Return the (x, y) coordinate for the center point of the cell that contains the specified text.  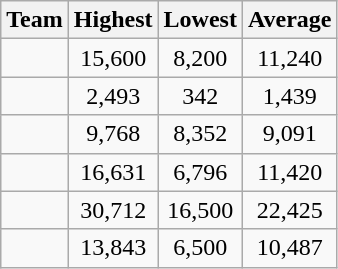
9,091 (290, 134)
15,600 (113, 58)
Team (35, 20)
Highest (113, 20)
11,420 (290, 172)
Average (290, 20)
342 (200, 96)
8,200 (200, 58)
22,425 (290, 210)
16,631 (113, 172)
6,500 (200, 248)
Lowest (200, 20)
9,768 (113, 134)
2,493 (113, 96)
1,439 (290, 96)
11,240 (290, 58)
16,500 (200, 210)
8,352 (200, 134)
13,843 (113, 248)
6,796 (200, 172)
30,712 (113, 210)
10,487 (290, 248)
